Extract the (x, y) coordinate from the center of the cell holding the provided text.  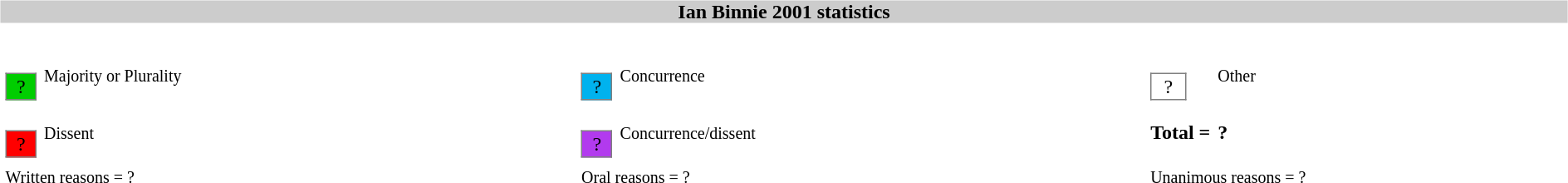
Majority or Plurality (309, 76)
Dissent (309, 132)
Concurrence/dissent (882, 132)
Ian Binnie 2001 statistics (784, 12)
Other (1390, 76)
Concurrence (882, 76)
Total = (1180, 132)
